Pinpoint the cell where the given text exists, returning its [X, Y] midpoint coordinate. 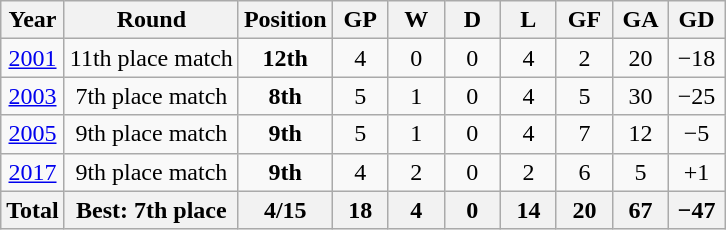
67 [640, 210]
Year [33, 20]
L [528, 20]
14 [528, 210]
12 [640, 134]
30 [640, 96]
7th place match [151, 96]
11th place match [151, 58]
Position [285, 20]
2017 [33, 172]
GD [697, 20]
Round [151, 20]
12th [285, 58]
2001 [33, 58]
GF [584, 20]
D [472, 20]
4/15 [285, 210]
8th [285, 96]
Total [33, 210]
7 [584, 134]
2005 [33, 134]
2003 [33, 96]
6 [584, 172]
W [416, 20]
−47 [697, 210]
+1 [697, 172]
GA [640, 20]
18 [360, 210]
GP [360, 20]
−5 [697, 134]
−18 [697, 58]
Best: 7th place [151, 210]
−25 [697, 96]
